Detect which cell encompasses the target text, then output its [X, Y] center coordinate. 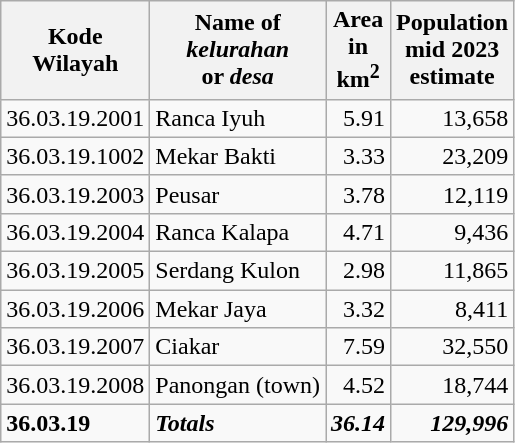
3.78 [358, 194]
36.03.19 [76, 423]
Ranca Kalapa [238, 232]
5.91 [358, 118]
18,744 [452, 385]
4.52 [358, 385]
Kode Wilayah [76, 50]
32,550 [452, 347]
36.03.19.2005 [76, 271]
7.59 [358, 347]
36.03.19.2004 [76, 232]
36.14 [358, 423]
Panongan (town) [238, 385]
9,436 [452, 232]
36.03.19.1002 [76, 156]
Name ofkelurahan or desa [238, 50]
Mekar Bakti [238, 156]
Serdang Kulon [238, 271]
12,119 [452, 194]
Mekar Jaya [238, 309]
Peusar [238, 194]
13,658 [452, 118]
2.98 [358, 271]
36.03.19.2006 [76, 309]
129,996 [452, 423]
Totals [238, 423]
Area in km2 [358, 50]
36.03.19.2003 [76, 194]
36.03.19.2007 [76, 347]
3.32 [358, 309]
23,209 [452, 156]
Ranca Iyuh [238, 118]
8,411 [452, 309]
Populationmid 2023estimate [452, 50]
11,865 [452, 271]
3.33 [358, 156]
4.71 [358, 232]
36.03.19.2008 [76, 385]
36.03.19.2001 [76, 118]
Ciakar [238, 347]
